Extract the [x, y] coordinate from the center of the cell holding the provided text.  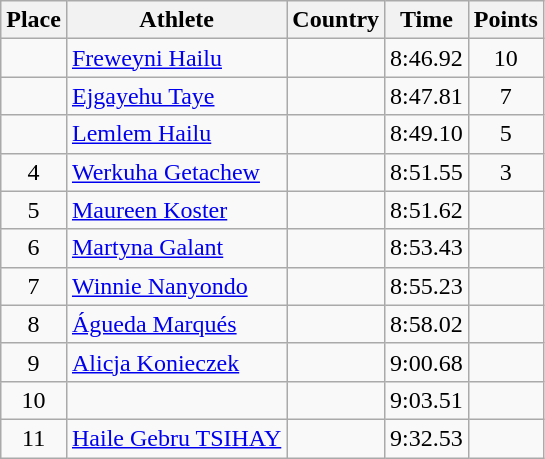
Águeda Marqués [176, 324]
Place [34, 20]
Time [427, 20]
3 [506, 172]
9:00.68 [427, 362]
8:58.02 [427, 324]
Athlete [176, 20]
Maureen Koster [176, 210]
Winnie Nanyondo [176, 286]
8:51.62 [427, 210]
Ejgayehu Taye [176, 96]
Lemlem Hailu [176, 134]
Haile Gebru TSIHAY [176, 438]
Points [506, 20]
8:51.55 [427, 172]
4 [34, 172]
9:32.53 [427, 438]
Country [336, 20]
Alicja Konieczek [176, 362]
11 [34, 438]
8:55.23 [427, 286]
9:03.51 [427, 400]
Werkuha Getachew [176, 172]
Freweyni Hailu [176, 58]
9 [34, 362]
8 [34, 324]
8:46.92 [427, 58]
Martyna Galant [176, 248]
8:47.81 [427, 96]
8:49.10 [427, 134]
6 [34, 248]
8:53.43 [427, 248]
